Locate the cell with the specified text and output its [X, Y] center coordinate. 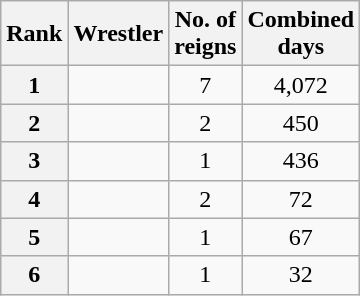
4,072 [301, 85]
72 [301, 199]
4 [34, 199]
6 [34, 275]
32 [301, 275]
436 [301, 161]
5 [34, 237]
Rank [34, 34]
67 [301, 237]
Wrestler [118, 34]
7 [206, 85]
Combineddays [301, 34]
3 [34, 161]
No. ofreigns [206, 34]
450 [301, 123]
